Find where the given text appears and provide that cell's center as [X, Y] coordinate. 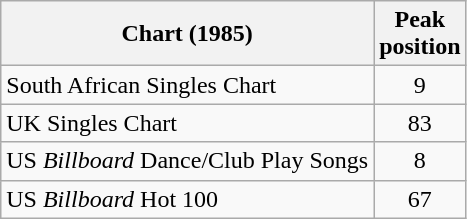
US Billboard Dance/Club Play Songs [188, 161]
Chart (1985) [188, 34]
83 [420, 123]
67 [420, 199]
9 [420, 85]
Peakposition [420, 34]
US Billboard Hot 100 [188, 199]
8 [420, 161]
South African Singles Chart [188, 85]
UK Singles Chart [188, 123]
